Extract the [X, Y] coordinate from the center of the cell holding the provided text.  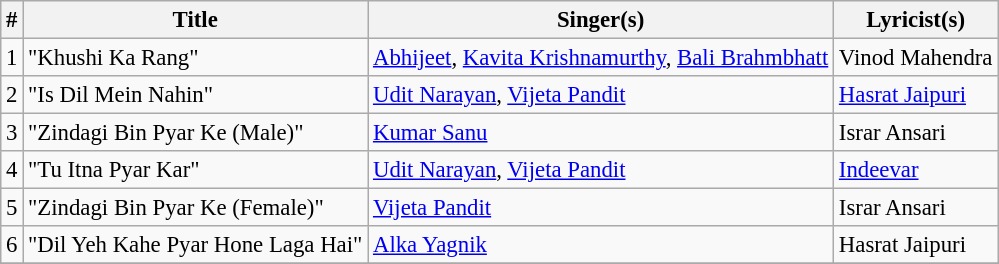
5 [12, 208]
"Khushi Ka Rang" [196, 58]
Lyricist(s) [916, 20]
Singer(s) [601, 20]
Vinod Mahendra [916, 58]
2 [12, 95]
"Is Dil Mein Nahin" [196, 95]
"Zindagi Bin Pyar Ke (Female)" [196, 208]
Kumar Sanu [601, 133]
# [12, 20]
4 [12, 170]
Indeevar [916, 170]
6 [12, 245]
1 [12, 58]
"Dil Yeh Kahe Pyar Hone Laga Hai" [196, 245]
"Tu Itna Pyar Kar" [196, 170]
Abhijeet, Kavita Krishnamurthy, Bali Brahmbhatt [601, 58]
Vijeta Pandit [601, 208]
Title [196, 20]
"Zindagi Bin Pyar Ke (Male)" [196, 133]
Alka Yagnik [601, 245]
3 [12, 133]
